Determine the (X, Y) coordinate at the center of the cell enclosing the given text.  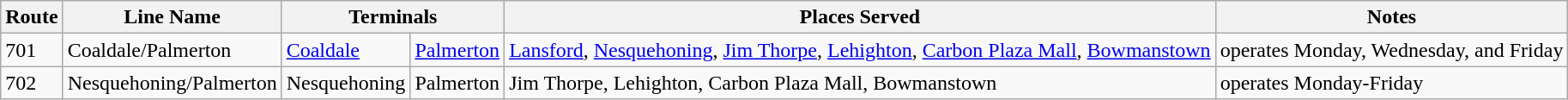
Nesquehoning (346, 83)
Places Served (860, 17)
Coaldale/Palmerton (172, 50)
Jim Thorpe, Lehighton, Carbon Plaza Mall, Bowmanstown (860, 83)
Lansford, Nesquehoning, Jim Thorpe, Lehighton, Carbon Plaza Mall, Bowmanstown (860, 50)
Route (32, 17)
Terminals (393, 17)
702 (32, 83)
operates Monday, Wednesday, and Friday (1392, 50)
Notes (1392, 17)
701 (32, 50)
Coaldale (346, 50)
Nesquehoning/Palmerton (172, 83)
operates Monday-Friday (1392, 83)
Line Name (172, 17)
